Output the [x, y] coordinate of the center of the cell containing the given text.  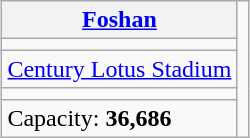
Capacity: 36,686 [120, 118]
Foshan [120, 20]
Century Lotus Stadium [120, 69]
